Return [x, y] of the center of cell containing provided text 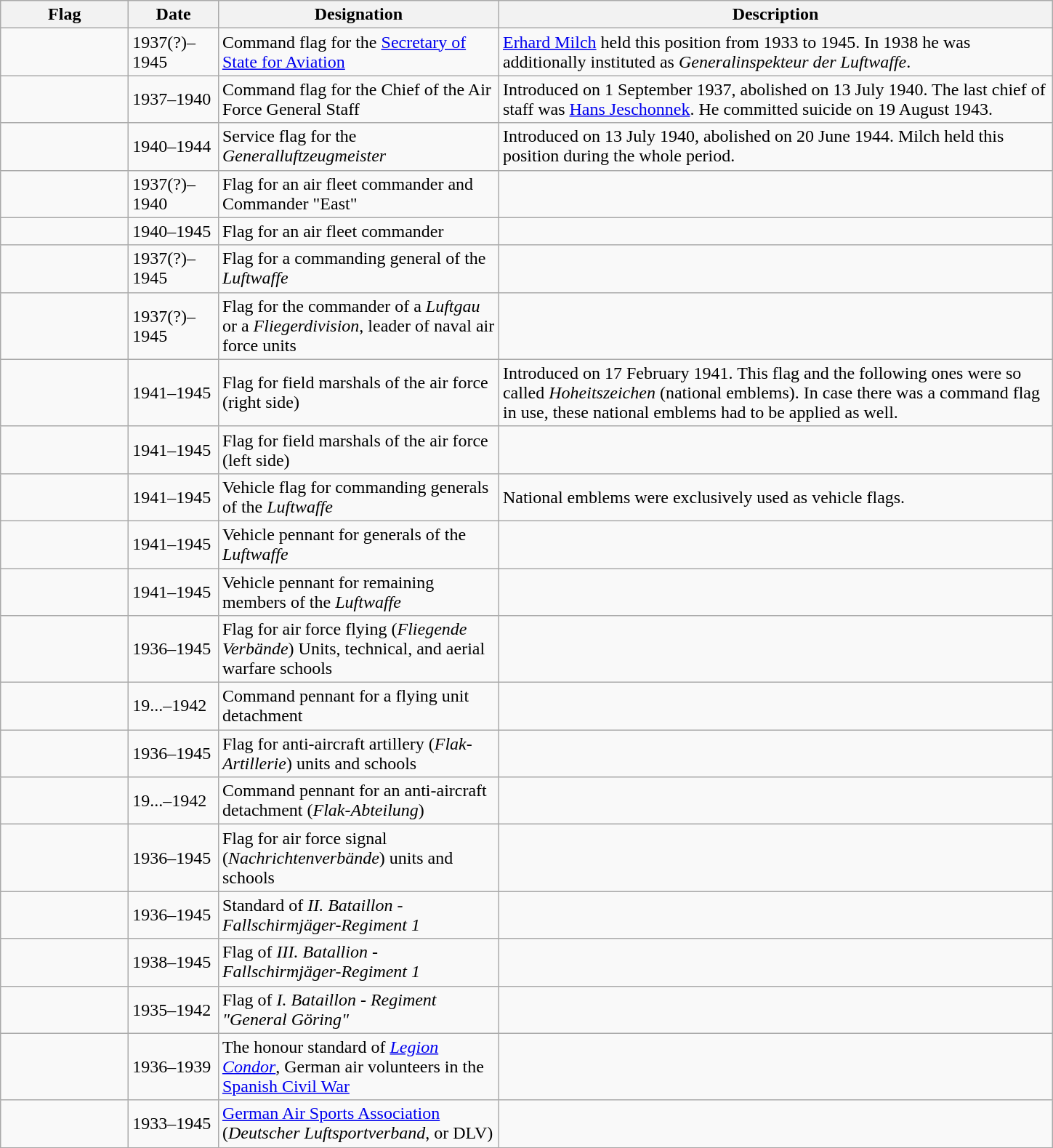
Vehicle flag for commanding generals of the Luftwaffe [358, 497]
1933–1945 [174, 1124]
Flag of I. Bataillon - Regiment "General Göring" [358, 1009]
Flag for an air fleet commander and Commander "East" [358, 193]
Vehicle pennant for generals of the Luftwaffe [358, 544]
Flag [65, 15]
Flag for anti-aircraft artillery (Flak-Artillerie) units and schools [358, 753]
1938–1945 [174, 963]
Flag for the commander of a Luftgau or a Fliegerdivision, leader of naval air force units [358, 326]
Command flag for the Secretary of State for Aviation [358, 52]
1940–1945 [174, 231]
Vehicle pennant for remaining members of the Luftwaffe [358, 592]
Flag for air force signal (Nachrichtenverbände) units and schools [358, 858]
German Air Sports Association (Deutscher Luftsportverband, or DLV) [358, 1124]
National emblems were exclusively used as vehicle flags. [775, 497]
1937(?)–1940 [174, 193]
Flag for field marshals of the air force (left side) [358, 449]
Introduced on 1 September 1937, abolished on 13 July 1940. The last chief of staff was Hans Jeschonnek. He committed suicide on 19 August 1943. [775, 99]
Service flag for the Generalluftzeugmeister [358, 147]
Command pennant for a flying unit detachment [358, 707]
1937–1940 [174, 99]
1936–1939 [174, 1067]
The honour standard of Legion Condor, German air volunteers in the Spanish Civil War [358, 1067]
Command pennant for an anti-aircraft detachment (Flak-Abteilung) [358, 801]
Flag for an air fleet commander [358, 231]
Designation [358, 15]
Erhard Milch held this position from 1933 to 1945. In 1938 he was additionally instituted as Generalinspekteur der Luftwaffe. [775, 52]
Command flag for the Chief of the Air Force General Staff [358, 99]
Flag of III. Batallion - Fallschirmjäger-Regiment 1 [358, 963]
Standard of II. Bataillon - Fallschirmjäger-Regiment 1 [358, 915]
Date [174, 15]
1935–1942 [174, 1009]
Flag for a commanding general of the Luftwaffe [358, 269]
Flag for air force flying (Fliegende Verbände) Units, technical, and aerial warfare schools [358, 649]
Flag for field marshals of the air force (right side) [358, 393]
Introduced on 13 July 1940, abolished on 20 June 1944. Milch held this position during the whole period. [775, 147]
Description [775, 15]
1940–1944 [174, 147]
